From the cell containing the given text, extract its center point as (x, y) coordinate. 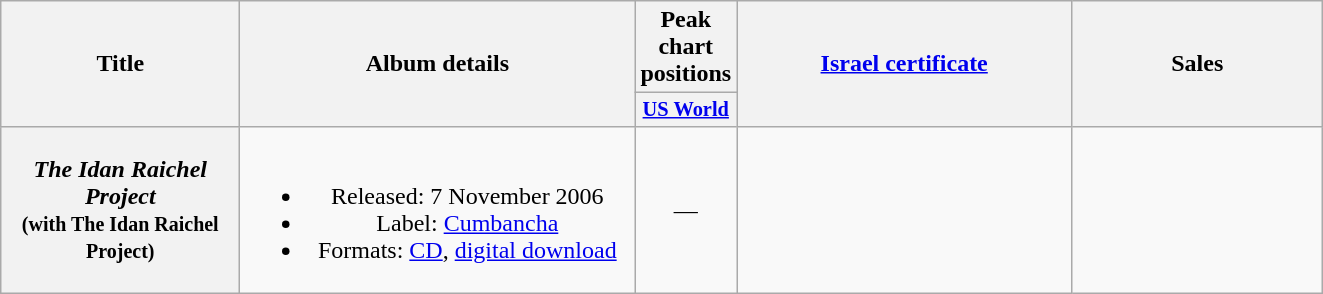
Sales (1198, 64)
US World (686, 110)
Album details (438, 64)
Released: 7 November 2006Label: CumbanchaFormats: CD, digital download (438, 210)
Peak chart positions (686, 47)
— (686, 210)
Title (120, 64)
Israel certificate (904, 64)
The Idan Raichel Project(with The Idan Raichel Project) (120, 210)
